Determine the [x, y] coordinate at the center of the cell enclosing the given text.  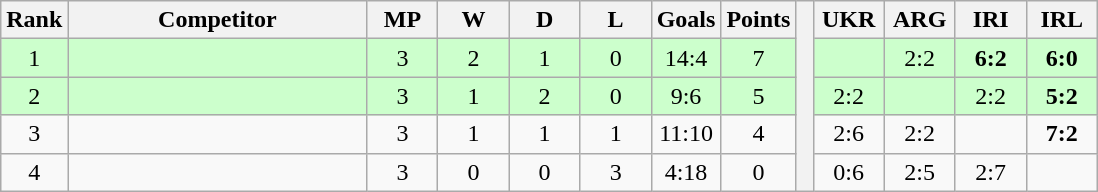
11:10 [686, 134]
7:2 [1062, 134]
5:2 [1062, 96]
W [474, 20]
IRL [1062, 20]
2:6 [848, 134]
UKR [848, 20]
7 [758, 58]
2:5 [920, 172]
5 [758, 96]
IRI [990, 20]
4:18 [686, 172]
Rank [34, 20]
Points [758, 20]
6:2 [990, 58]
L [616, 20]
ARG [920, 20]
D [544, 20]
14:4 [686, 58]
Competitor [218, 20]
Goals [686, 20]
2:7 [990, 172]
9:6 [686, 96]
6:0 [1062, 58]
MP [402, 20]
0:6 [848, 172]
